From the cell containing the given text, extract its center point as (x, y) coordinate. 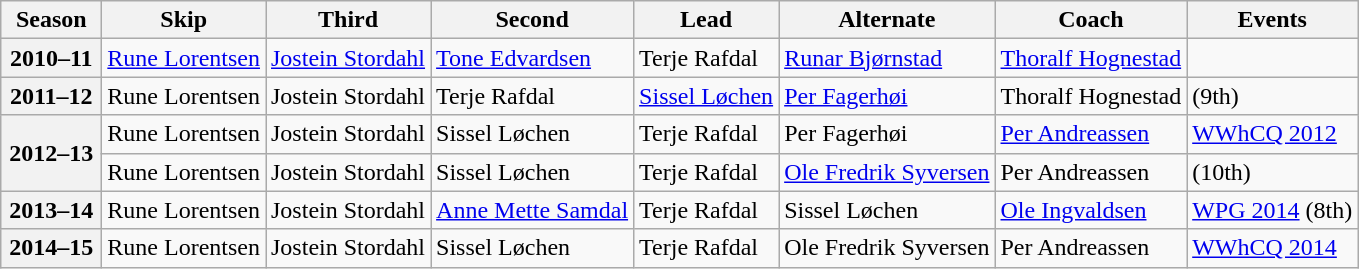
2014–15 (52, 248)
Second (532, 20)
Ole Ingvaldsen (1091, 210)
2010–11 (52, 58)
Skip (184, 20)
WWhCQ 2012 (1272, 134)
WPG 2014 (8th) (1272, 210)
(10th) (1272, 172)
Alternate (887, 20)
Events (1272, 20)
Third (348, 20)
2013–14 (52, 210)
Lead (706, 20)
Tone Edvardsen (532, 58)
Runar Bjørnstad (887, 58)
Coach (1091, 20)
2011–12 (52, 96)
WWhCQ 2014 (1272, 248)
Anne Mette Samdal (532, 210)
(9th) (1272, 96)
Season (52, 20)
2012–13 (52, 153)
